Determine the (x, y) coordinate at the center of the cell enclosing the given text.  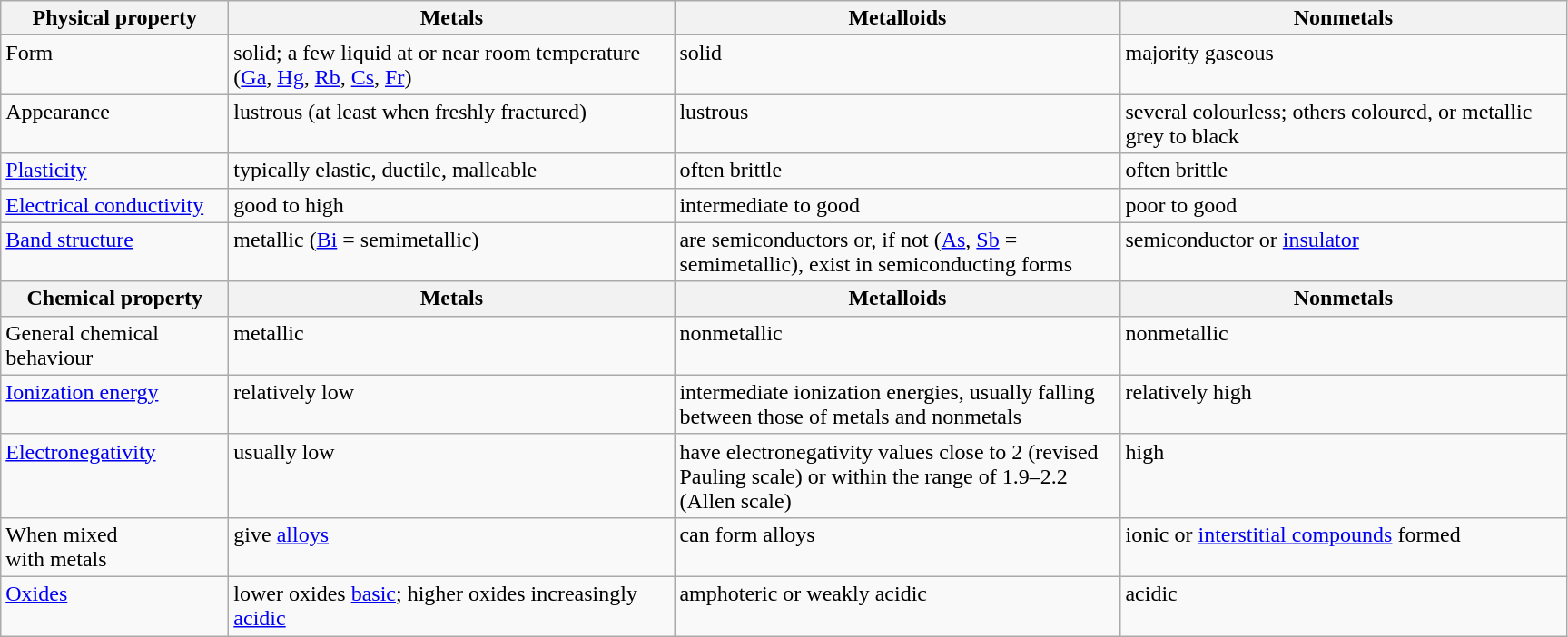
semiconductor or insulator (1344, 252)
Plasticity (114, 171)
lower oxides basic; higher oxides increasingly acidic (452, 606)
acidic (1344, 606)
metallic (452, 345)
high (1344, 475)
typically elastic, ductile, malleable (452, 171)
intermediate ionization energies, usually falling between those of metals and nonmetals (897, 405)
Electronegativity (114, 475)
can form alloys (897, 546)
poor to good (1344, 205)
lustrous (at least when freshly fractured) (452, 123)
Ionization energy (114, 405)
relatively high (1344, 405)
solid (897, 65)
good to high (452, 205)
amphoteric or weakly acidic (897, 606)
Appearance (114, 123)
Form (114, 65)
Electrical conductivity (114, 205)
ionic or interstitial compounds formed (1344, 546)
intermediate to good (897, 205)
have electronegativity values close to 2 (revised Pauling scale) or within the range of 1.9–2.2 (Allen scale) (897, 475)
Chemical property (114, 299)
General chemical behaviour (114, 345)
relatively low (452, 405)
give alloys (452, 546)
usually low (452, 475)
Physical property (114, 18)
solid; a few liquid at or near room temperature (Ga, Hg, Rb, Cs, Fr) (452, 65)
Band structure (114, 252)
are semiconductors or, if not (As, Sb = semimetallic), exist in semiconducting forms (897, 252)
lustrous (897, 123)
several colourless; others coloured, or metallic grey to black (1344, 123)
majority gaseous (1344, 65)
Oxides (114, 606)
When mixedwith metals (114, 546)
metallic (Bi = semimetallic) (452, 252)
